Capture the cell that displays the provided text and extract its (X, Y) central coordinate. 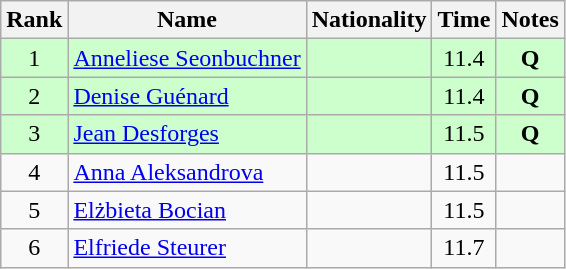
Anneliese Seonbuchner (187, 58)
1 (34, 58)
4 (34, 172)
11.7 (464, 248)
6 (34, 248)
Elżbieta Bocian (187, 210)
Denise Guénard (187, 96)
Anna Aleksandrova (187, 172)
2 (34, 96)
5 (34, 210)
Name (187, 20)
3 (34, 134)
Elfriede Steurer (187, 248)
Time (464, 20)
Nationality (369, 20)
Rank (34, 20)
Jean Desforges (187, 134)
Notes (530, 20)
